Capture the cell that displays the provided text and extract its (x, y) central coordinate. 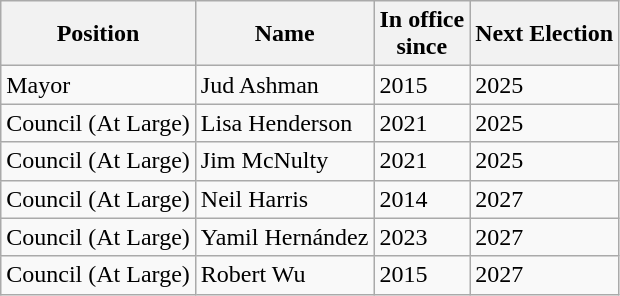
Robert Wu (284, 275)
Jim McNulty (284, 161)
2014 (422, 199)
Yamil Hernández (284, 237)
Position (98, 34)
Jud Ashman (284, 85)
Next Election (544, 34)
Name (284, 34)
Neil Harris (284, 199)
In officesince (422, 34)
2023 (422, 237)
Lisa Henderson (284, 123)
Mayor (98, 85)
